Return (x, y) of the center of cell containing provided text 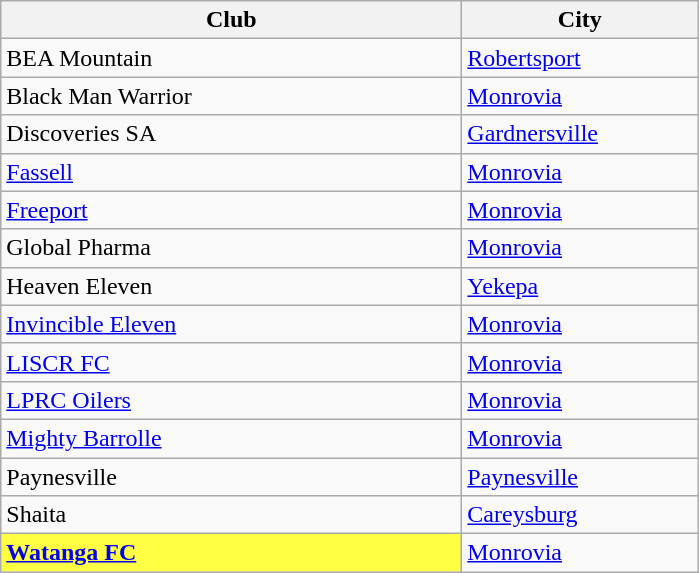
Shaita (232, 515)
Yekepa (580, 286)
Robertsport (580, 58)
LPRC Oilers (232, 400)
Club (232, 20)
Global Pharma (232, 248)
Invincible Eleven (232, 324)
LISCR FC (232, 362)
Discoveries SA (232, 134)
BEA Mountain (232, 58)
Mighty Barrolle (232, 438)
Freeport (232, 210)
Gardnersville (580, 134)
Fassell (232, 172)
City (580, 20)
Watanga FC (232, 553)
Heaven Eleven (232, 286)
Black Man Warrior (232, 96)
Careysburg (580, 515)
